Return the (x, y) coordinate for the center point of the cell that contains the specified text.  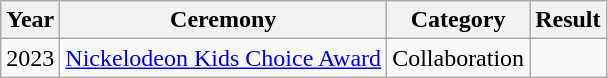
Ceremony (224, 20)
Year (30, 20)
Result (568, 20)
Nickelodeon Kids Choice Award (224, 58)
Collaboration (458, 58)
2023 (30, 58)
Category (458, 20)
